Identify which cell holds the provided text, then report its [X, Y] central coordinate. 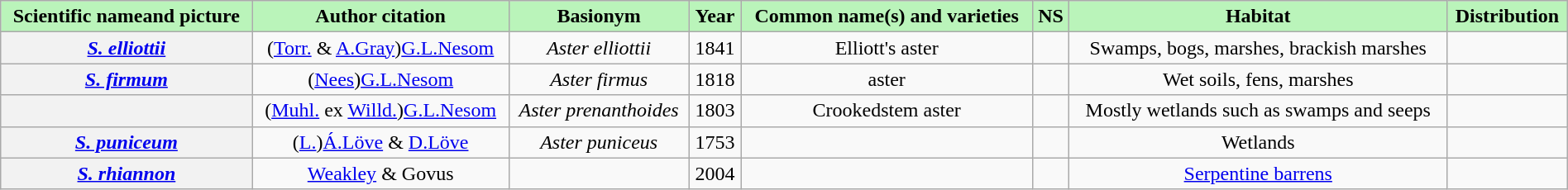
NS [1050, 17]
Author citation [380, 17]
1803 [715, 111]
S. elliottii [127, 48]
Basionym [599, 17]
Weakley & Govus [380, 173]
1753 [715, 142]
(Nees)G.L.Nesom [380, 79]
S. rhiannon [127, 173]
Serpentine barrens [1259, 173]
Aster prenanthoides [599, 111]
S. firmum [127, 79]
1841 [715, 48]
Aster firmus [599, 79]
Aster elliottii [599, 48]
Common name(s) and varieties [887, 17]
Mostly wetlands such as swamps and seeps [1259, 111]
(Muhl. ex Willd.)G.L.Nesom [380, 111]
S. puniceum [127, 142]
(L.)Á.Löve & D.Löve [380, 142]
Scientific nameand picture [127, 17]
Wet soils, fens, marshes [1259, 79]
Elliott's aster [887, 48]
aster [887, 79]
Year [715, 17]
Crookedstem aster [887, 111]
Habitat [1259, 17]
Aster puniceus [599, 142]
1818 [715, 79]
2004 [715, 173]
(Torr. & A.Gray)G.L.Nesom [380, 48]
Distribution [1508, 17]
Wetlands [1259, 142]
Swamps, bogs, marshes, brackish marshes [1259, 48]
